Locate the cell with the specified text and output its [x, y] center coordinate. 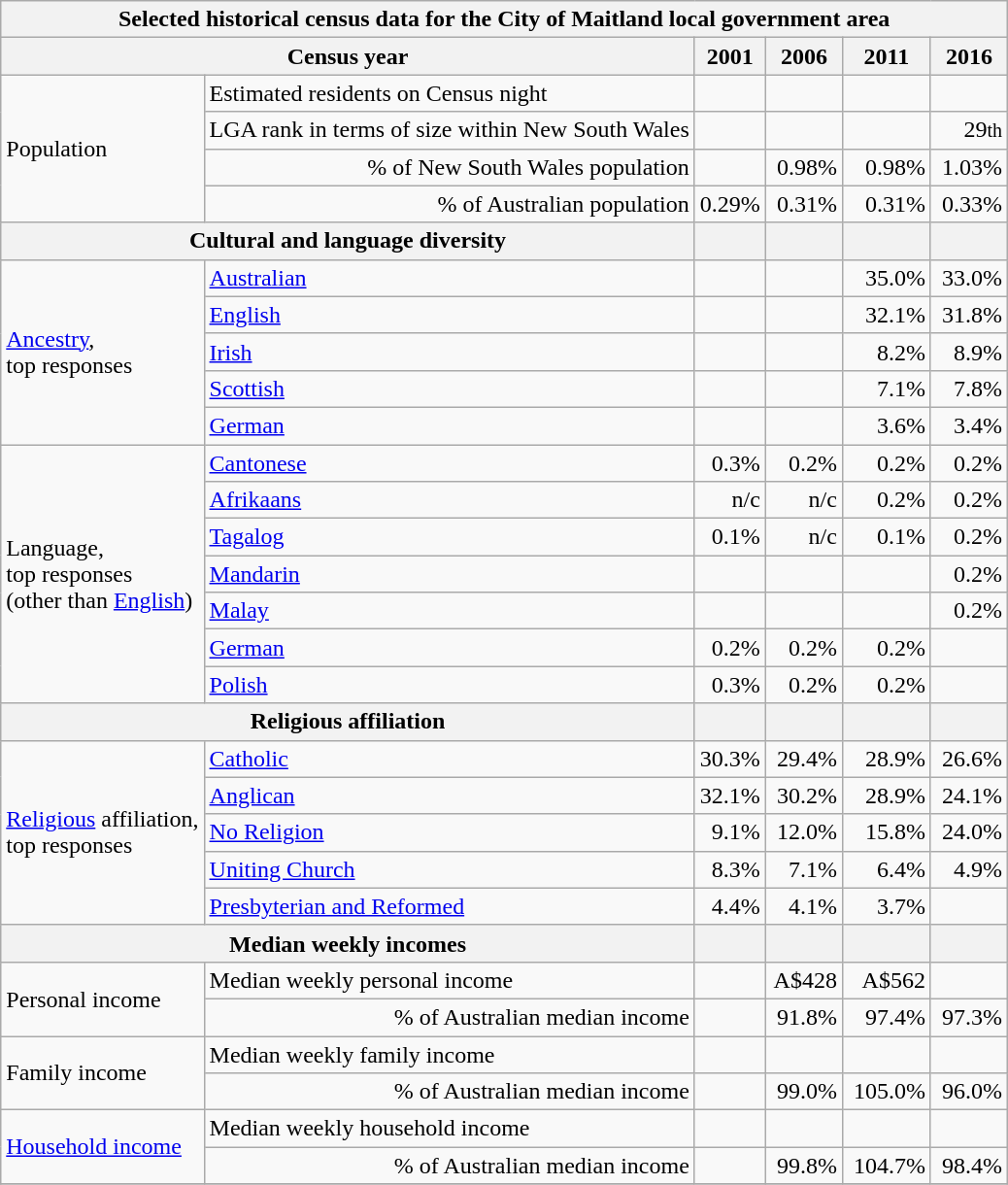
97.3% [969, 1017]
30.3% [730, 759]
99.8% [804, 1166]
12.0% [804, 832]
Mandarin [449, 574]
3.7% [886, 906]
Religious affiliation,top responses [103, 832]
24.1% [969, 796]
8.9% [969, 352]
% of New South Wales population [449, 167]
26.6% [969, 759]
Tagalog [449, 537]
Population [103, 149]
4.1% [804, 906]
99.0% [804, 1092]
Anglican [449, 796]
Cultural and language diversity [348, 241]
Catholic [449, 759]
29th [969, 130]
A$562 [886, 980]
Family income [103, 1072]
Median weekly incomes [348, 943]
8.3% [730, 869]
98.4% [969, 1166]
2006 [804, 56]
Australian [449, 278]
Median weekly household income [449, 1129]
33.0% [969, 278]
Polish [449, 685]
A$428 [804, 980]
Language,top responses(other than English) [103, 574]
Religious affiliation [348, 722]
2016 [969, 56]
15.8% [886, 832]
2001 [730, 56]
7.8% [969, 389]
Malay [449, 611]
Median weekly family income [449, 1054]
% of Australian population [449, 204]
Scottish [449, 389]
3.6% [886, 425]
104.7% [886, 1166]
Estimated residents on Census night [449, 93]
0.29% [730, 204]
1.03% [969, 167]
2011 [886, 56]
Presbyterian and Reformed [449, 906]
8.2% [886, 352]
30.2% [804, 796]
29.4% [804, 759]
3.4% [969, 425]
24.0% [969, 832]
91.8% [804, 1017]
4.4% [730, 906]
Selected historical census data for the City of Maitland local government area [505, 19]
Irish [449, 352]
LGA rank in terms of size within New South Wales [449, 130]
6.4% [886, 869]
Afrikaans [449, 500]
9.1% [730, 832]
105.0% [886, 1092]
Cantonese [449, 463]
97.4% [886, 1017]
Median weekly personal income [449, 980]
Personal income [103, 999]
English [449, 315]
31.8% [969, 315]
35.0% [886, 278]
96.0% [969, 1092]
Household income [103, 1147]
4.9% [969, 869]
0.33% [969, 204]
Ancestry,top responses [103, 352]
Uniting Church [449, 869]
No Religion [449, 832]
Census year [348, 56]
